Provide the [x, y] coordinate of the cell's center where the given text is located.  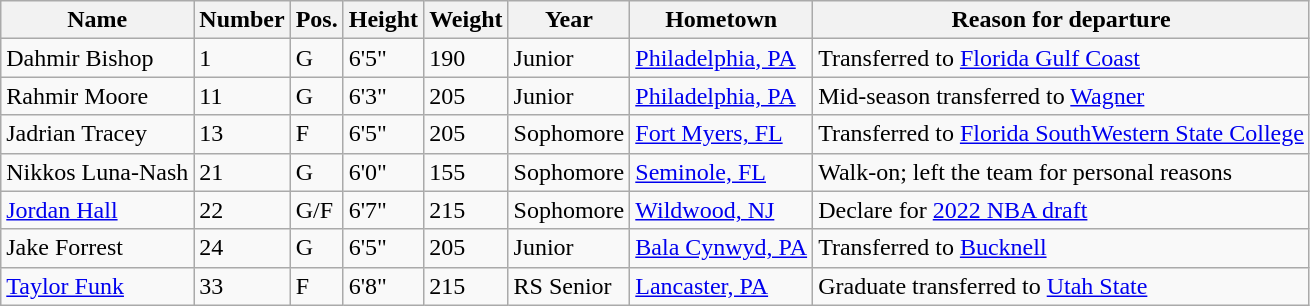
RS Senior [569, 286]
Jadrian Tracey [98, 134]
Name [98, 20]
Fort Myers, FL [722, 134]
G/F [316, 210]
1 [242, 58]
Wildwood, NJ [722, 210]
22 [242, 210]
Weight [466, 20]
190 [466, 58]
Transferred to Florida Gulf Coast [1062, 58]
Reason for departure [1062, 20]
Hometown [722, 20]
Transferred to Florida SouthWestern State College [1062, 134]
Transferred to Bucknell [1062, 248]
Lancaster, PA [722, 286]
Rahmir Moore [98, 96]
Height [383, 20]
Nikkos Luna-Nash [98, 172]
Jake Forrest [98, 248]
6'8" [383, 286]
155 [466, 172]
33 [242, 286]
Year [569, 20]
Jordan Hall [98, 210]
13 [242, 134]
Taylor Funk [98, 286]
6'0" [383, 172]
Number [242, 20]
6'7" [383, 210]
Seminole, FL [722, 172]
Bala Cynwyd, PA [722, 248]
Walk-on; left the team for personal reasons [1062, 172]
Declare for 2022 NBA draft [1062, 210]
6'3" [383, 96]
Graduate transferred to Utah State [1062, 286]
24 [242, 248]
21 [242, 172]
Dahmir Bishop [98, 58]
Pos. [316, 20]
Mid-season transferred to Wagner [1062, 96]
11 [242, 96]
